From the cell containing the given text, extract its center point as [x, y] coordinate. 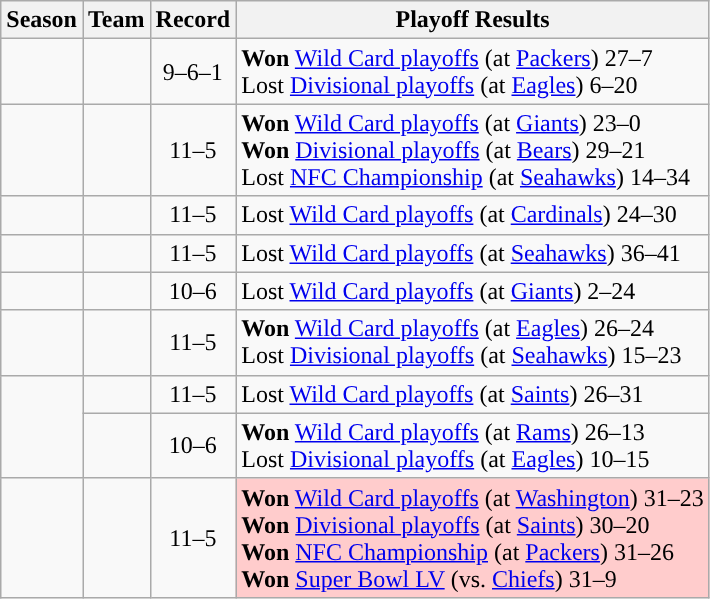
Won Wild Card playoffs (at Packers) 27–7Lost Divisional playoffs (at Eagles) 6–20 [473, 72]
9–6–1 [193, 72]
Won Wild Card playoffs (at Rams) 26–13 Lost Divisional playoffs (at Eagles) 10–15 [473, 446]
Season [42, 20]
Lost Wild Card playoffs (at Seahawks) 36–41 [473, 253]
Playoff Results [473, 20]
Lost Wild Card playoffs (at Saints) 26–31 [473, 394]
Won Wild Card playoffs (at Giants) 23–0Won Divisional playoffs (at Bears) 29–21Lost NFC Championship (at Seahawks) 14–34 [473, 150]
Lost Wild Card playoffs (at Giants) 2–24 [473, 291]
Won Wild Card playoffs (at Eagles) 26–24 Lost Divisional playoffs (at Seahawks) 15–23 [473, 342]
Record [193, 20]
Lost Wild Card playoffs (at Cardinals) 24–30 [473, 215]
Team [116, 20]
